Pinpoint the cell where the given text exists, returning its (X, Y) midpoint coordinate. 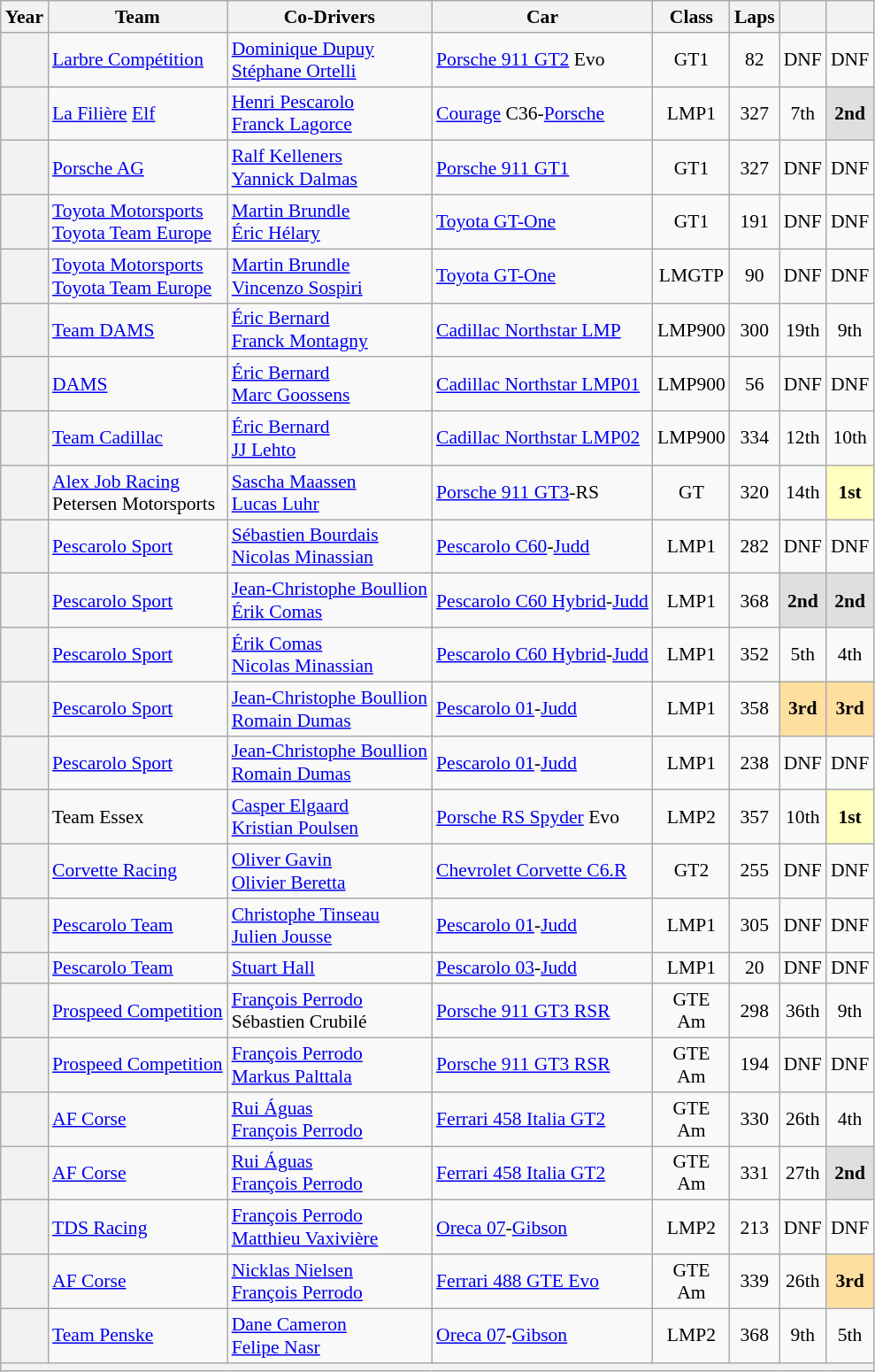
Martin Brundle Vincenzo Sospiri (329, 276)
Team (138, 17)
Class (692, 17)
36th (803, 1011)
255 (755, 871)
305 (755, 926)
191 (755, 221)
Porsche AG (138, 168)
82 (755, 60)
Sébastien Bourdais Nicolas Minassian (329, 547)
12th (803, 439)
Porsche 911 GT1 (542, 168)
Éric Bernard Franck Montagny (329, 329)
357 (755, 818)
Martin Brundle Éric Hélary (329, 221)
330 (755, 1119)
Érik Comas Nicolas Minassian (329, 655)
Cadillac Northstar LMP02 (542, 439)
Christophe Tinseau Julien Jousse (329, 926)
7th (803, 113)
Alex Job Racing Petersen Motorsports (138, 492)
300 (755, 329)
Éric Bernard Marc Goossens (329, 384)
Ralf Kelleners Yannick Dalmas (329, 168)
339 (755, 1282)
GT (692, 492)
François Perrodo Matthieu Vaxivière (329, 1227)
Oliver Gavin Olivier Beretta (329, 871)
334 (755, 439)
Pescarolo 03-Judd (542, 968)
TDS Racing (138, 1227)
90 (755, 276)
Porsche 911 GT3-RS (542, 492)
282 (755, 547)
20 (755, 968)
Team Essex (138, 818)
Co-Drivers (329, 17)
La Filière Elf (138, 113)
Team Cadillac (138, 439)
LMGTP (692, 276)
194 (755, 1066)
Ferrari 488 GTE Evo (542, 1282)
14th (803, 492)
GT2 (692, 871)
Dane Cameron Felipe Nasr (329, 1335)
298 (755, 1011)
François Perrodo Sébastien Crubilé (329, 1011)
Corvette Racing (138, 871)
27th (803, 1174)
Nicklas Nielsen François Perrodo (329, 1282)
Team DAMS (138, 329)
Porsche RS Spyder Evo (542, 818)
DAMS (138, 384)
Casper Elgaard Kristian Poulsen (329, 818)
Laps (755, 17)
Jean-Christophe Boullion Érik Comas (329, 600)
Henri Pescarolo Franck Lagorce (329, 113)
19th (803, 329)
Team Penske (138, 1335)
352 (755, 655)
331 (755, 1174)
Courage C36-Porsche (542, 113)
Cadillac Northstar LMP01 (542, 384)
Éric Bernard JJ Lehto (329, 439)
Year (25, 17)
Larbre Compétition (138, 60)
Pescarolo C60-Judd (542, 547)
Sascha Maassen Lucas Luhr (329, 492)
François Perrodo Markus Palttala (329, 1066)
320 (755, 492)
56 (755, 384)
238 (755, 763)
358 (755, 708)
Dominique Dupuy Stéphane Ortelli (329, 60)
213 (755, 1227)
Porsche 911 GT2 Evo (542, 60)
Chevrolet Corvette C6.R (542, 871)
Cadillac Northstar LMP (542, 329)
Car (542, 17)
Stuart Hall (329, 968)
